Pinpoint the cell where the given text exists, returning its (x, y) midpoint coordinate. 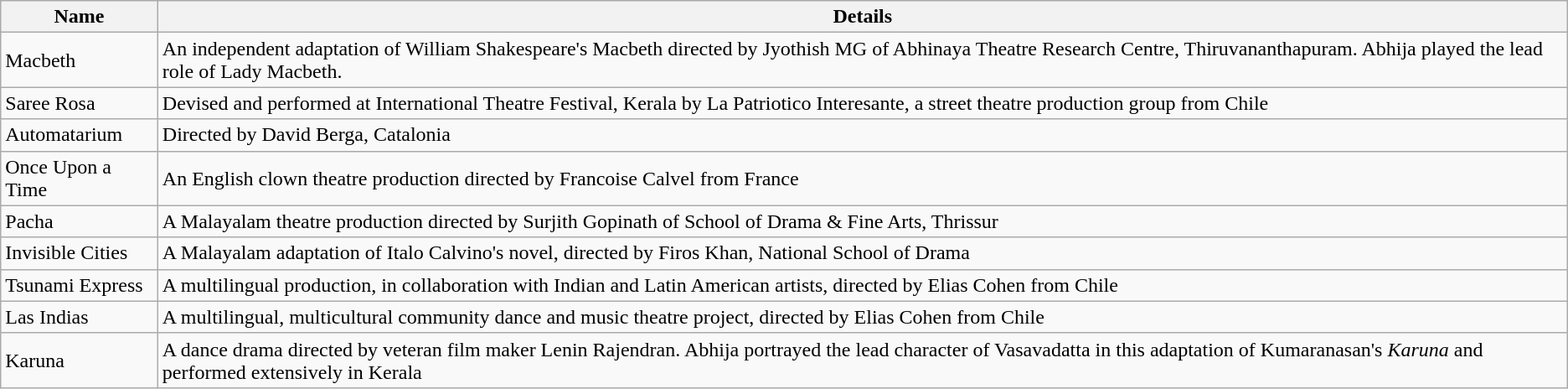
Invisible Cities (80, 253)
Macbeth (80, 60)
A Malayalam adaptation of Italo Calvino's novel, directed by Firos Khan, National School of Drama (863, 253)
Automatarium (80, 135)
A multilingual production, in collaboration with Indian and Latin American artists, directed by Elias Cohen from Chile (863, 285)
Once Upon a Time (80, 178)
Pacha (80, 221)
Devised and performed at International Theatre Festival, Kerala by La Patriotico Interesante, a street theatre production group from Chile (863, 103)
Saree Rosa (80, 103)
Las Indias (80, 317)
An English clown theatre production directed by Francoise Calvel from France (863, 178)
A Malayalam theatre production directed by Surjith Gopinath of School of Drama & Fine Arts, Thrissur (863, 221)
Name (80, 17)
Karuna (80, 360)
A multilingual, multicultural community dance and music theatre project, directed by Elias Cohen from Chile (863, 317)
Details (863, 17)
Tsunami Express (80, 285)
Directed by David Berga, Catalonia (863, 135)
